Return [X, Y] of the center of cell containing provided text 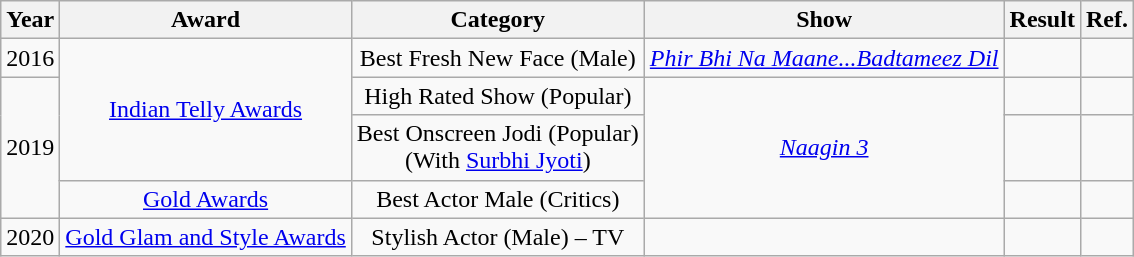
Category [498, 20]
Best Fresh New Face (Male) [498, 58]
Result [1042, 20]
Ref. [1106, 20]
Show [824, 20]
Stylish Actor (Male) – TV [498, 237]
High Rated Show (Popular) [498, 96]
Indian Telly Awards [206, 110]
Year [30, 20]
Naagin 3 [824, 148]
Best Actor Male (Critics) [498, 199]
Best Onscreen Jodi (Popular)(With Surbhi Jyoti) [498, 148]
Award [206, 20]
2016 [30, 58]
2020 [30, 237]
Phir Bhi Na Maane...Badtameez Dil [824, 58]
Gold Awards [206, 199]
Gold Glam and Style Awards [206, 237]
2019 [30, 148]
